For the text-containing cell, return its midpoint in (x, y) coordinate format. 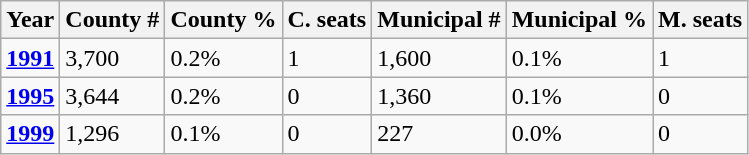
0.0% (579, 134)
County % (224, 20)
1,296 (112, 134)
County # (112, 20)
Municipal # (439, 20)
Year (30, 20)
M. seats (700, 20)
1,600 (439, 58)
1991 (30, 58)
1995 (30, 96)
1,360 (439, 96)
3,700 (112, 58)
Municipal % (579, 20)
C. seats (327, 20)
227 (439, 134)
3,644 (112, 96)
1999 (30, 134)
